Search for the cell housing the specified text and yield its (x, y) center coordinate. 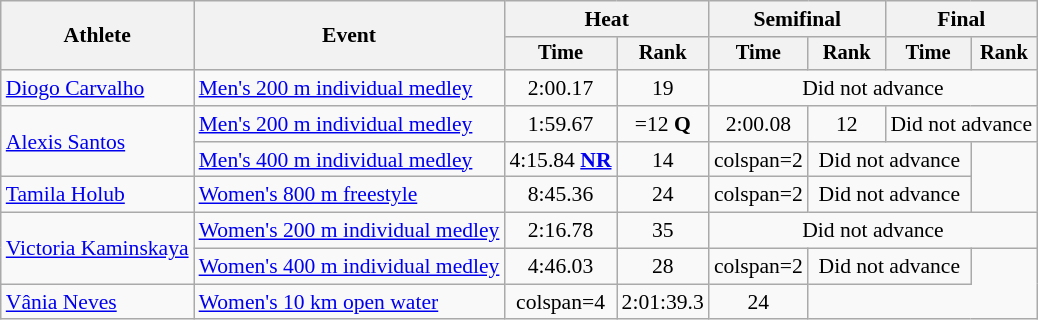
35 (663, 231)
Vânia Neves (98, 302)
12 (847, 124)
2:00.08 (758, 124)
8:45.36 (560, 195)
Semifinal (798, 19)
Final (961, 19)
19 (663, 88)
2:01:39.3 (663, 302)
Women's 800 m freestyle (350, 195)
Victoria Kaminskaya (98, 248)
Tamila Holub (98, 195)
Women's 10 km open water (350, 302)
4:46.03 (560, 267)
Athlete (98, 36)
14 (663, 160)
Diogo Carvalho (98, 88)
2:00.17 (560, 88)
4:15.84 NR (560, 160)
Alexis Santos (98, 142)
2:16.78 (560, 231)
Men's 400 m individual medley (350, 160)
Heat (606, 19)
=12 Q (663, 124)
Women's 400 m individual medley (350, 267)
Event (350, 36)
Women's 200 m individual medley (350, 231)
1:59.67 (560, 124)
colspan=4 (560, 302)
28 (663, 267)
